Provide the [X, Y] coordinate of the cell's center where the given text is located.  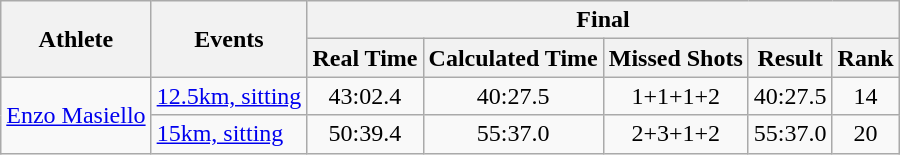
14 [866, 96]
Calculated Time [513, 58]
Athlete [76, 39]
2+3+1+2 [676, 134]
Rank [866, 58]
Final [603, 20]
15km, sitting [229, 134]
12.5km, sitting [229, 96]
Enzo Masiello [76, 115]
Real Time [365, 58]
1+1+1+2 [676, 96]
50:39.4 [365, 134]
Events [229, 39]
20 [866, 134]
Result [790, 58]
Missed Shots [676, 58]
43:02.4 [365, 96]
